Output the (X, Y) coordinate of the center of the cell containing the given text.  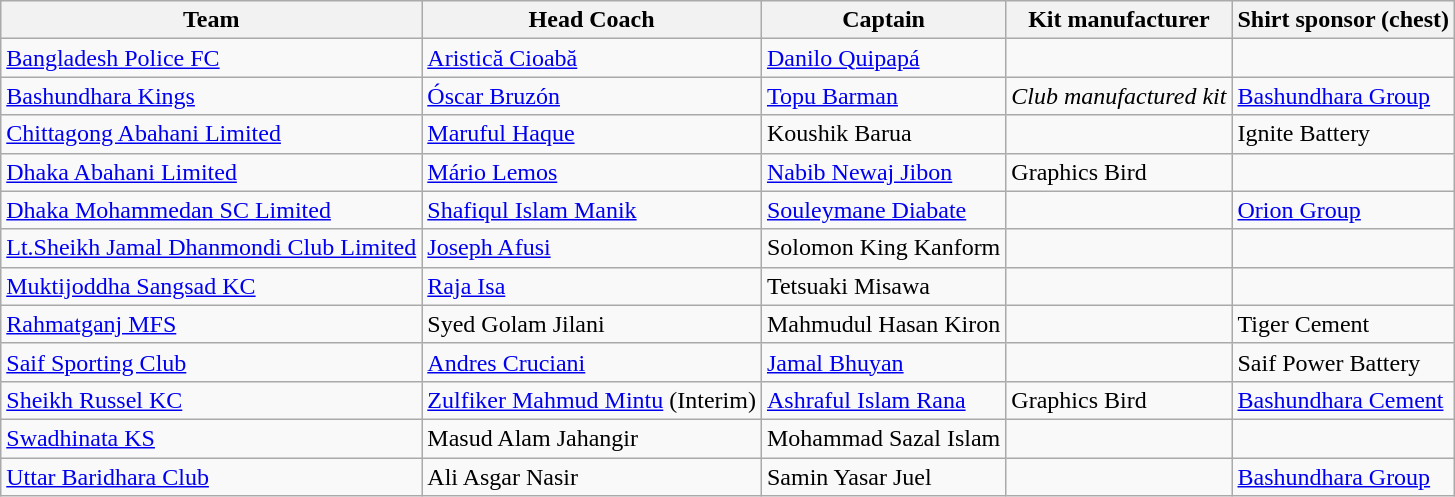
Bangladesh Police FC (212, 58)
Sheikh Russel KC (212, 400)
Bashundhara Kings (212, 96)
Raja Isa (592, 286)
Souleymane Diabate (883, 210)
Dhaka Abahani Limited (212, 172)
Saif Sporting Club (212, 362)
Danilo Quipapá (883, 58)
Maruful Haque (592, 134)
Muktijoddha Sangsad KC (212, 286)
Topu Barman (883, 96)
Mohammad Sazal Islam (883, 438)
Solomon King Kanform (883, 248)
Head Coach (592, 20)
Shafiqul Islam Manik (592, 210)
Syed Golam Jilani (592, 324)
Uttar Baridhara Club (212, 477)
Ali Asgar Nasir (592, 477)
Captain (883, 20)
Samin Yasar Juel (883, 477)
Swadhinata KS (212, 438)
Orion Group (1344, 210)
Dhaka Mohammedan SC Limited (212, 210)
Mahmudul Hasan Kiron (883, 324)
Koushik Barua (883, 134)
Ignite Battery (1344, 134)
Mário Lemos (592, 172)
Aristică Cioabă (592, 58)
Óscar Bruzón (592, 96)
Jamal Bhuyan (883, 362)
Zulfiker Mahmud Mintu (Interim) (592, 400)
Chittagong Abahani Limited (212, 134)
Club manufactured kit (1119, 96)
Bashundhara Cement (1344, 400)
Team (212, 20)
Kit manufacturer (1119, 20)
Tiger Cement (1344, 324)
Saif Power Battery (1344, 362)
Andres Cruciani (592, 362)
Nabib Newaj Jibon (883, 172)
Tetsuaki Misawa (883, 286)
Rahmatganj MFS (212, 324)
Shirt sponsor (chest) (1344, 20)
Ashraful Islam Rana (883, 400)
Lt.Sheikh Jamal Dhanmondi Club Limited (212, 248)
Joseph Afusi (592, 248)
Masud Alam Jahangir (592, 438)
